Search for the cell housing the specified text and yield its (X, Y) center coordinate. 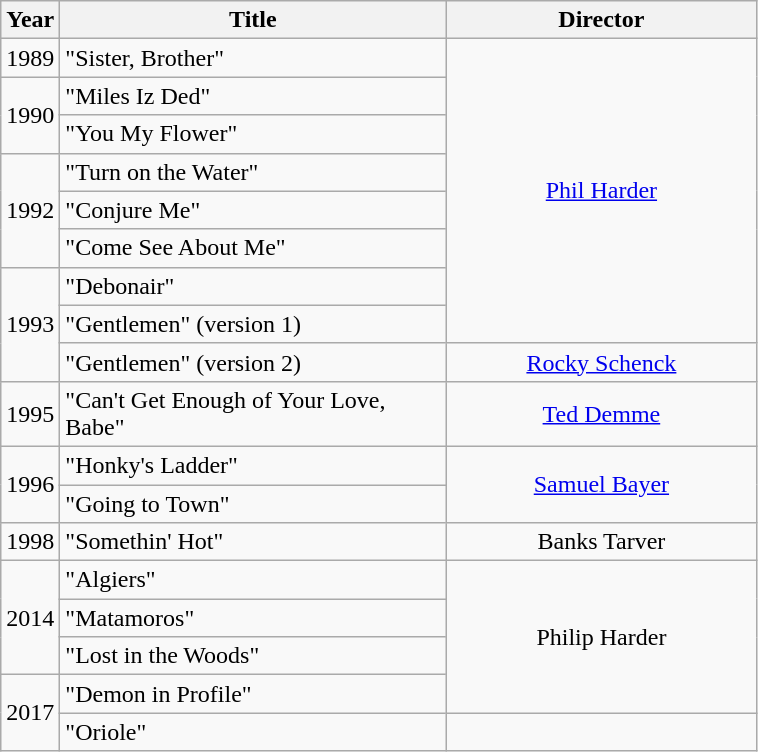
"Conjure Me" (253, 210)
"Going to Town" (253, 503)
Rocky Schenck (602, 362)
"Can't Get Enough of Your Love, Babe" (253, 414)
"Sister, Brother" (253, 58)
Banks Tarver (602, 542)
1998 (30, 542)
"Honky's Ladder" (253, 465)
Year (30, 20)
Samuel Bayer (602, 484)
"Lost in the Woods" (253, 656)
"Gentlemen" (version 2) (253, 362)
Director (602, 20)
"Come See About Me" (253, 248)
1989 (30, 58)
2014 (30, 618)
"Turn on the Water" (253, 172)
1995 (30, 414)
"You My Flower" (253, 134)
"Demon in Profile" (253, 694)
Title (253, 20)
1993 (30, 324)
Phil Harder (602, 191)
"Somethin' Hot" (253, 542)
1992 (30, 210)
1990 (30, 115)
"Matamoros" (253, 618)
Ted Demme (602, 414)
1996 (30, 484)
"Gentlemen" (version 1) (253, 324)
2017 (30, 713)
"Oriole" (253, 732)
"Algiers" (253, 580)
Philip Harder (602, 637)
"Debonair" (253, 286)
"Miles Iz Ded" (253, 96)
